Identify which cell holds the provided text, then report its (X, Y) central coordinate. 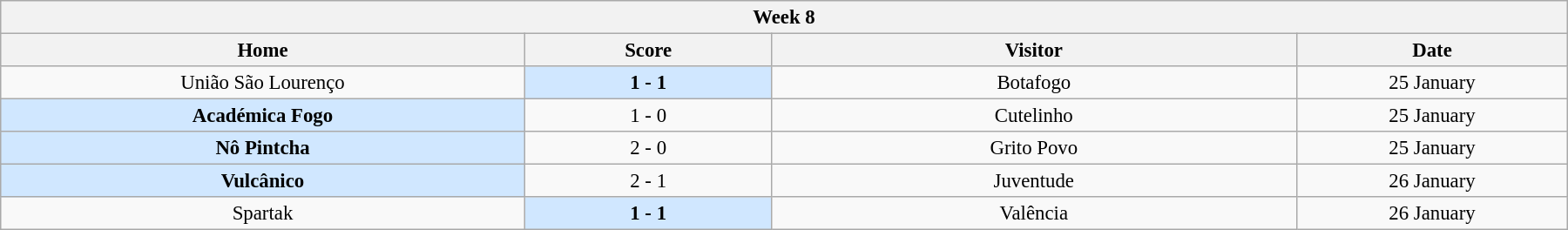
Valência (1033, 213)
Score (648, 51)
2 - 1 (648, 181)
Spartak (263, 213)
Home (263, 51)
1 - 0 (648, 116)
Grito Povo (1033, 148)
Botafogo (1033, 83)
Nô Pintcha (263, 148)
Date (1432, 51)
2 - 0 (648, 148)
Académica Fogo (263, 116)
Visitor (1033, 51)
Juventude (1033, 181)
Week 8 (784, 17)
União São Lourenço (263, 83)
Cutelinho (1033, 116)
Vulcânico (263, 181)
